Search for the cell housing the specified text and yield its (X, Y) center coordinate. 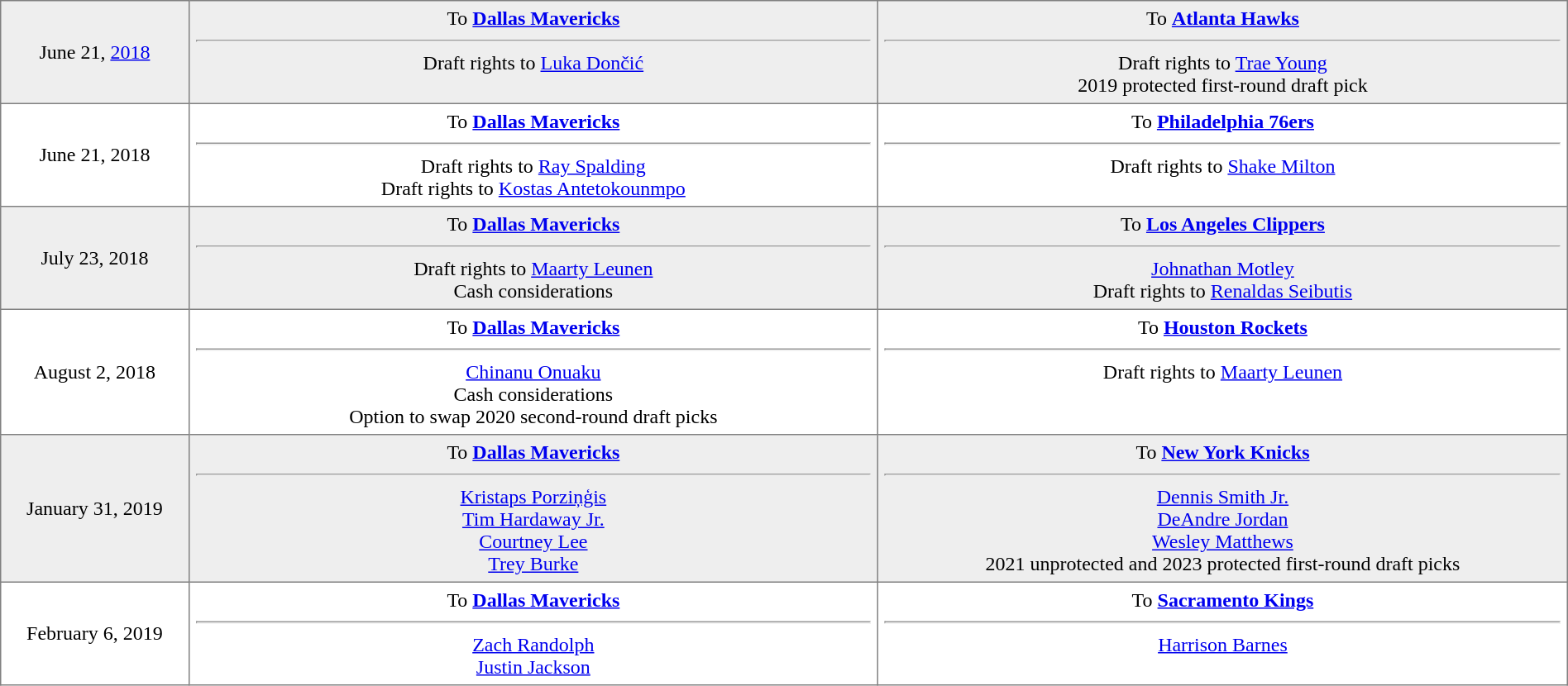
To Sacramento KingsHarrison Barnes (1223, 633)
To Houston RocketsDraft rights to Maarty Leunen (1223, 372)
July 23, 2018 (94, 258)
To Atlanta HawksDraft rights to Trae Young2019 protected first-round draft pick (1223, 52)
To Dallas MavericksDraft rights to Ray SpaldingDraft rights to Kostas Antetokounmpo (533, 155)
To Philadelphia 76ersDraft rights to Shake Milton (1223, 155)
January 31, 2019 (94, 508)
August 2, 2018 (94, 372)
February 6, 2019 (94, 633)
To Dallas MavericksDraft rights to Maarty LeunenCash considerations (533, 258)
To Dallas MavericksZach RandolphJustin Jackson (533, 633)
To Dallas MavericksChinanu OnuakuCash considerationsOption to swap 2020 second-round draft picks (533, 372)
To New York KnicksDennis Smith Jr.DeAndre JordanWesley Matthews2021 unprotected and 2023 protected first-round draft picks (1223, 508)
To Dallas MavericksKristaps PorziņģisTim Hardaway Jr.Courtney LeeTrey Burke (533, 508)
To Los Angeles ClippersJohnathan MotleyDraft rights to Renaldas Seibutis (1223, 258)
To Dallas MavericksDraft rights to Luka Dončić (533, 52)
